Provide the (x, y) coordinate of the cell's center where the given text is located.  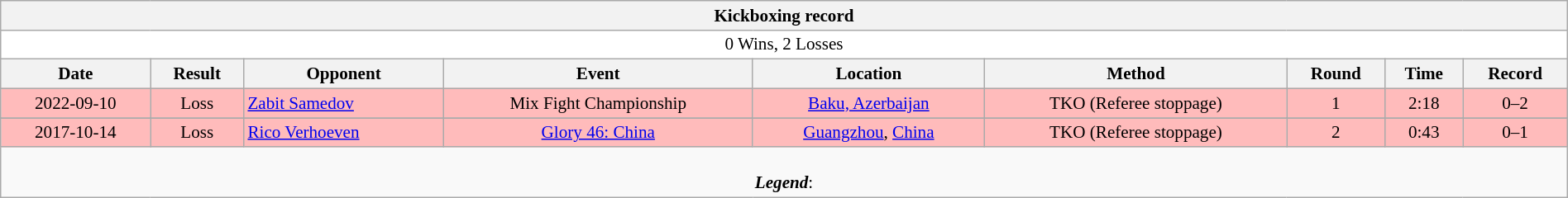
Result (197, 74)
2 (1336, 132)
Guangzhou, China (868, 132)
Round (1336, 74)
Opponent (343, 74)
Glory 46: China (599, 132)
Record (1515, 74)
2022-09-10 (76, 102)
Event (599, 74)
0 Wins, 2 Losses (784, 45)
Legend: (784, 172)
Baku, Azerbaijan (868, 102)
Method (1136, 74)
Kickboxing record (784, 15)
0–2 (1515, 102)
Time (1424, 74)
Date (76, 74)
0–1 (1515, 132)
1 (1336, 102)
0:43 (1424, 132)
Zabit Samedov (343, 102)
2017-10-14 (76, 132)
2:18 (1424, 102)
Location (868, 74)
Mix Fight Championship (599, 102)
Rico Verhoeven (343, 132)
